Provide the [X, Y] coordinate of the cell's center where the given text is located.  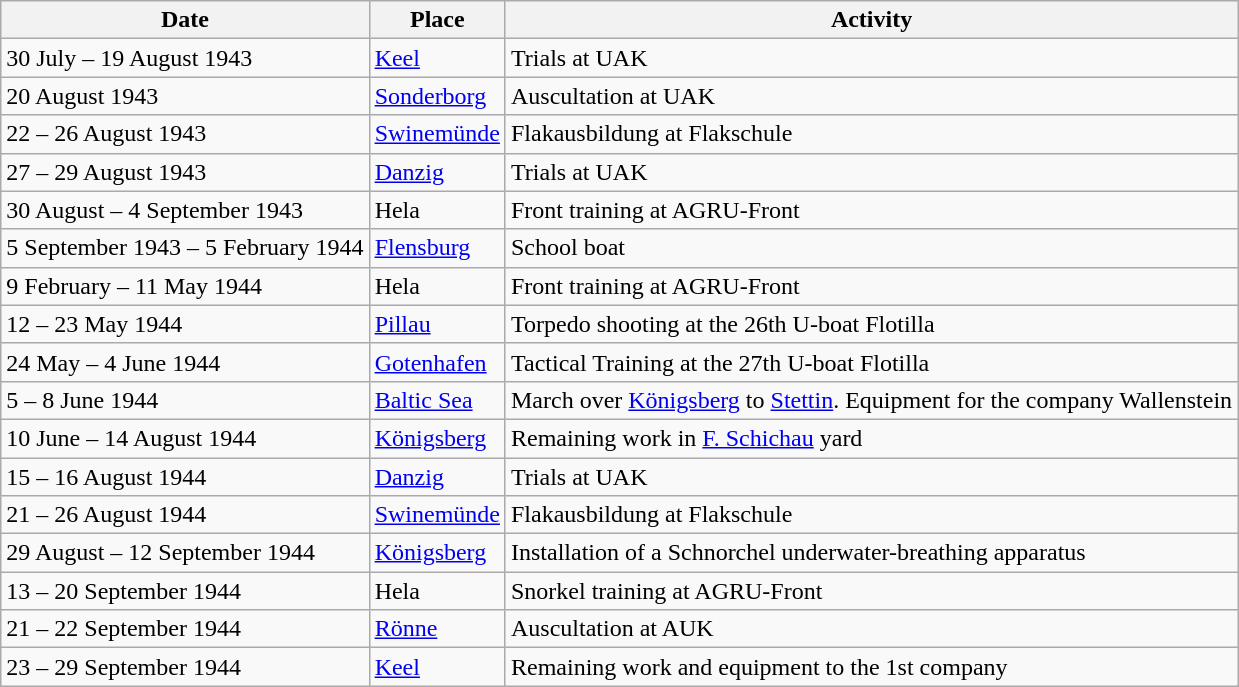
Gotenhafen [437, 362]
22 – 26 August 1943 [185, 134]
Torpedo shooting at the 26th U-boat Flotilla [871, 324]
5 September 1943 – 5 February 1944 [185, 248]
12 – 23 May 1944 [185, 324]
Tactical Training at the 27th U-boat Flotilla [871, 362]
20 August 1943 [185, 96]
Remaining work and equipment to the 1st company [871, 667]
13 – 20 September 1944 [185, 591]
Snorkel training at AGRU-Front [871, 591]
21 – 26 August 1944 [185, 515]
9 February – 11 May 1944 [185, 286]
Flensburg [437, 248]
10 June – 14 August 1944 [185, 438]
Place [437, 20]
March over Königsberg to Stettin. Equipment for the company Wallenstein [871, 400]
Auscultation at UAK [871, 96]
Activity [871, 20]
30 August – 4 September 1943 [185, 210]
Rönne [437, 629]
29 August – 12 September 1944 [185, 553]
21 – 22 September 1944 [185, 629]
Remaining work in F. Schichau yard [871, 438]
24 May – 4 June 1944 [185, 362]
5 – 8 June 1944 [185, 400]
Pillau [437, 324]
27 – 29 August 1943 [185, 172]
Baltic Sea [437, 400]
Installation of a Schnorchel underwater-breathing apparatus [871, 553]
Sonderborg [437, 96]
Date [185, 20]
30 July – 19 August 1943 [185, 58]
Auscultation at AUK [871, 629]
23 – 29 September 1944 [185, 667]
School boat [871, 248]
15 – 16 August 1944 [185, 477]
